For the text-containing cell, return its midpoint in [x, y] coordinate format. 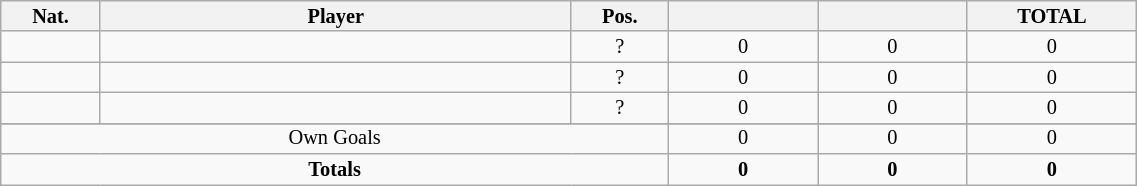
Nat. [51, 16]
Pos. [620, 16]
TOTAL [1052, 16]
Totals [335, 170]
Own Goals [335, 138]
Player [336, 16]
